Return the (x, y) coordinate for the center point of the cell that contains the specified text.  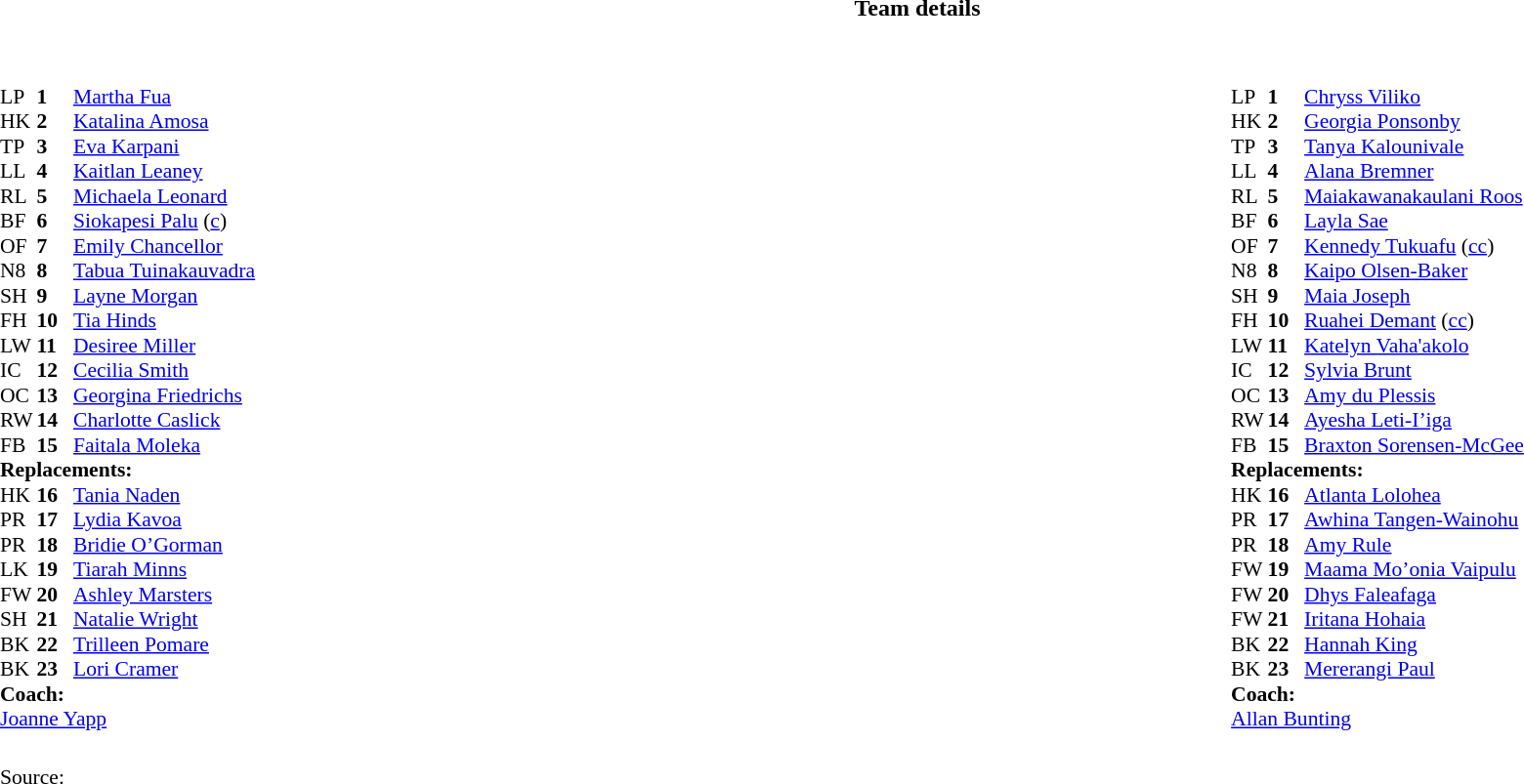
Allan Bunting (1377, 720)
Maia Joseph (1415, 296)
Hannah King (1415, 644)
Desiree Miller (164, 346)
Maama Mo’onia Vaipulu (1415, 569)
Faitala Moleka (164, 445)
Tiarah Minns (164, 569)
Natalie Wright (164, 620)
Mererangi Paul (1415, 669)
Kaitlan Leaney (164, 171)
Iritana Hohaia (1415, 620)
Georgia Ponsonby (1415, 122)
Joanne Yapp (127, 720)
Georgina Friedrichs (164, 395)
Charlotte Caslick (164, 421)
Katelyn Vaha'akolo (1415, 346)
Amy Rule (1415, 545)
Tania Naden (164, 495)
Emily Chancellor (164, 246)
Kaipo Olsen-Baker (1415, 270)
Alana Bremner (1415, 171)
Awhina Tangen-Wainohu (1415, 520)
Tabua Tuinakauvadra (164, 270)
Martha Fua (164, 97)
Ashley Marsters (164, 595)
Chryss Viliko (1415, 97)
Ruahei Demant (cc) (1415, 321)
Eva Karpani (164, 146)
Trilleen Pomare (164, 644)
Siokapesi Palu (c) (164, 222)
Tanya Kalounivale (1415, 146)
Amy du Plessis (1415, 395)
Lori Cramer (164, 669)
Layne Morgan (164, 296)
Atlanta Lolohea (1415, 495)
Dhys Faleafaga (1415, 595)
Katalina Amosa (164, 122)
Michaela Leonard (164, 196)
Kennedy Tukuafu (cc) (1415, 246)
Layla Sae (1415, 222)
Lydia Kavoa (164, 520)
LK (19, 569)
Sylvia Brunt (1415, 370)
Tia Hinds (164, 321)
Ayesha Leti-I’iga (1415, 421)
Cecilia Smith (164, 370)
Braxton Sorensen-McGee (1415, 445)
Maiakawanakaulani Roos (1415, 196)
Bridie O’Gorman (164, 545)
